Return [X, Y] of the center of cell containing provided text 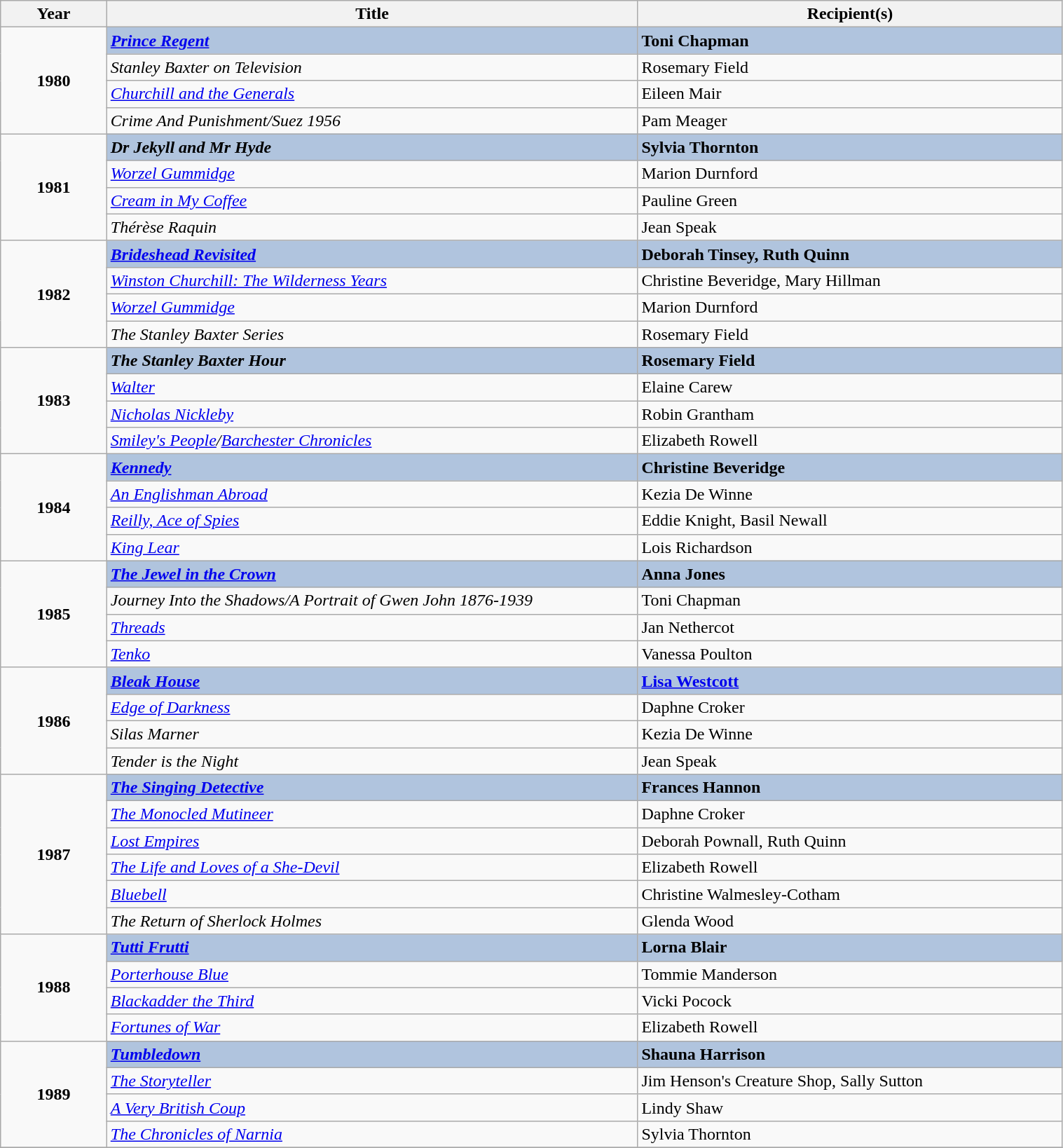
Jim Henson's Creature Shop, Sally Sutton [850, 1081]
Lost Empires [372, 841]
Lindy Shaw [850, 1107]
Shauna Harrison [850, 1054]
Lorna Blair [850, 948]
1988 [54, 988]
An Englishman Abroad [372, 494]
Frances Hannon [850, 788]
Year [54, 14]
1986 [54, 720]
Silas Marner [372, 734]
Churchill and the Generals [372, 94]
Robin Grantham [850, 414]
A Very British Coup [372, 1107]
Nicholas Nickleby [372, 414]
Vanessa Poulton [850, 654]
Stanley Baxter on Television [372, 67]
Eddie Knight, Basil Newall [850, 521]
Threads [372, 627]
Tumbledown [372, 1054]
Title [372, 14]
Lois Richardson [850, 547]
Elaine Carew [850, 388]
Prince Regent [372, 41]
Cream in My Coffee [372, 200]
1984 [54, 507]
1981 [54, 187]
Jan Nethercot [850, 627]
Smiley's People/Barchester Chronicles [372, 441]
The Stanley Baxter Hour [372, 361]
Deborah Pownall, Ruth Quinn [850, 841]
Reilly, Ace of Spies [372, 521]
Pauline Green [850, 200]
Walter [372, 388]
The Singing Detective [372, 788]
Blackadder the Third [372, 1001]
Dr Jekyll and Mr Hyde [372, 147]
The Jewel in the Crown [372, 574]
Christine Walmesley-Cotham [850, 894]
1982 [54, 294]
Tenko [372, 654]
Tommie Manderson [850, 974]
The Stanley Baxter Series [372, 334]
Winston Churchill: The Wilderness Years [372, 280]
Thérèse Raquin [372, 227]
Anna Jones [850, 574]
Kennedy [372, 467]
Bluebell [372, 894]
Eileen Mair [850, 94]
1987 [54, 854]
Recipient(s) [850, 14]
Fortunes of War [372, 1027]
The Return of Sherlock Holmes [372, 921]
Christine Beveridge, Mary Hillman [850, 280]
The Monocled Mutineer [372, 814]
Brideshead Revisited [372, 254]
Bleak House [372, 681]
Edge of Darkness [372, 707]
Crime And Punishment/Suez 1956 [372, 121]
King Lear [372, 547]
Vicki Pocock [850, 1001]
The Life and Loves of a She-Devil [372, 868]
1985 [54, 614]
Pam Meager [850, 121]
Christine Beveridge [850, 467]
Journey Into the Shadows/A Portrait of Gwen John 1876-1939 [372, 601]
1989 [54, 1094]
1983 [54, 401]
The Storyteller [372, 1081]
Deborah Tinsey, Ruth Quinn [850, 254]
Tender is the Night [372, 760]
The Chronicles of Narnia [372, 1134]
Glenda Wood [850, 921]
Lisa Westcott [850, 681]
1980 [54, 81]
Porterhouse Blue [372, 974]
Tutti Frutti [372, 948]
